Locate the cell with the specified text and output its (X, Y) center coordinate. 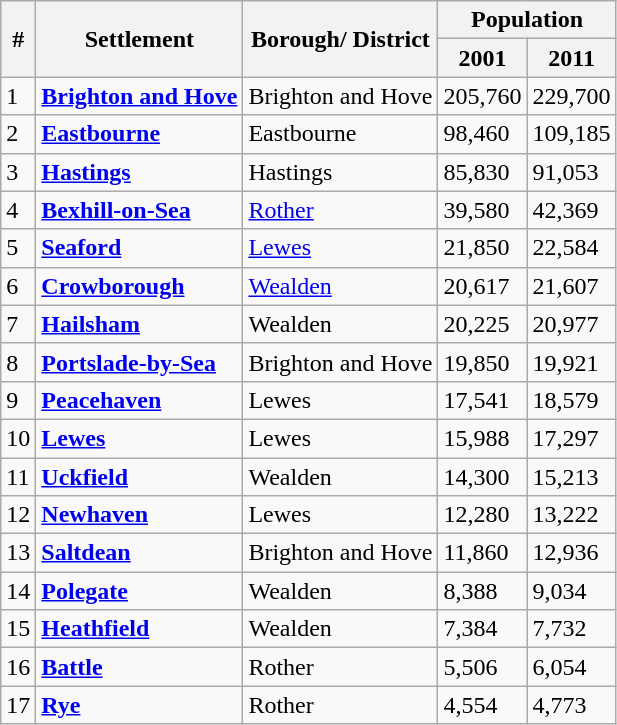
Battle (140, 667)
13 (18, 553)
Polegate (140, 591)
17,297 (572, 438)
18,579 (572, 400)
4,554 (482, 705)
15,213 (572, 477)
Rye (140, 705)
2011 (572, 58)
15,988 (482, 438)
15 (18, 629)
Crowborough (140, 286)
6,054 (572, 667)
2001 (482, 58)
8,388 (482, 591)
1 (18, 96)
229,700 (572, 96)
16 (18, 667)
205,760 (482, 96)
39,580 (482, 210)
98,460 (482, 134)
5 (18, 248)
17 (18, 705)
13,222 (572, 515)
85,830 (482, 172)
Bexhill-on-Sea (140, 210)
Borough/ District (340, 39)
# (18, 39)
4,773 (572, 705)
7 (18, 324)
8 (18, 362)
21,850 (482, 248)
11,860 (482, 553)
42,369 (572, 210)
12,936 (572, 553)
20,977 (572, 324)
Uckfield (140, 477)
Seaford (140, 248)
Saltdean (140, 553)
Population (527, 20)
6 (18, 286)
12 (18, 515)
9,034 (572, 591)
12,280 (482, 515)
Hailsham (140, 324)
7,732 (572, 629)
17,541 (482, 400)
2 (18, 134)
Newhaven (140, 515)
20,617 (482, 286)
14,300 (482, 477)
Portslade-by-Sea (140, 362)
22,584 (572, 248)
Settlement (140, 39)
91,053 (572, 172)
3 (18, 172)
109,185 (572, 134)
19,921 (572, 362)
7,384 (482, 629)
Peacehaven (140, 400)
19,850 (482, 362)
10 (18, 438)
9 (18, 400)
14 (18, 591)
11 (18, 477)
4 (18, 210)
5,506 (482, 667)
20,225 (482, 324)
Heathfield (140, 629)
21,607 (572, 286)
